Pinpoint the cell where the given text exists, returning its (x, y) midpoint coordinate. 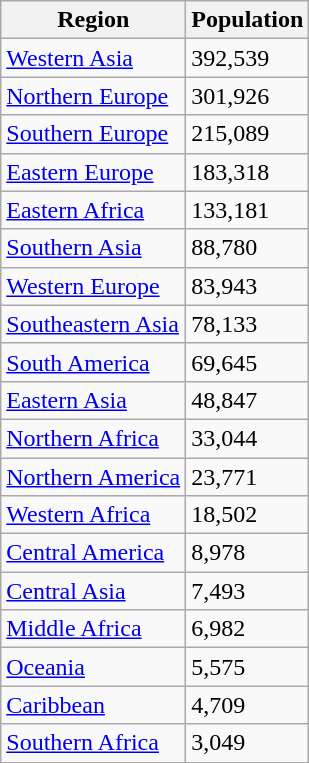
Southern Europe (94, 134)
Northern Africa (94, 438)
Eastern Africa (94, 210)
48,847 (248, 400)
Southern Africa (94, 743)
Eastern Asia (94, 400)
Central America (94, 553)
3,049 (248, 743)
Northern Europe (94, 96)
183,318 (248, 172)
Middle Africa (94, 629)
33,044 (248, 438)
88,780 (248, 248)
Population (248, 20)
Western Europe (94, 286)
5,575 (248, 667)
7,493 (248, 591)
133,181 (248, 210)
Eastern Europe (94, 172)
78,133 (248, 324)
6,982 (248, 629)
4,709 (248, 705)
392,539 (248, 58)
Oceania (94, 667)
Central Asia (94, 591)
69,645 (248, 362)
Caribbean (94, 705)
Northern America (94, 477)
8,978 (248, 553)
Southeastern Asia (94, 324)
Region (94, 20)
Western Asia (94, 58)
Southern Asia (94, 248)
215,089 (248, 134)
South America (94, 362)
Western Africa (94, 515)
23,771 (248, 477)
18,502 (248, 515)
301,926 (248, 96)
83,943 (248, 286)
